Provide the (x, y) coordinate of the cell's center where the given text is located.  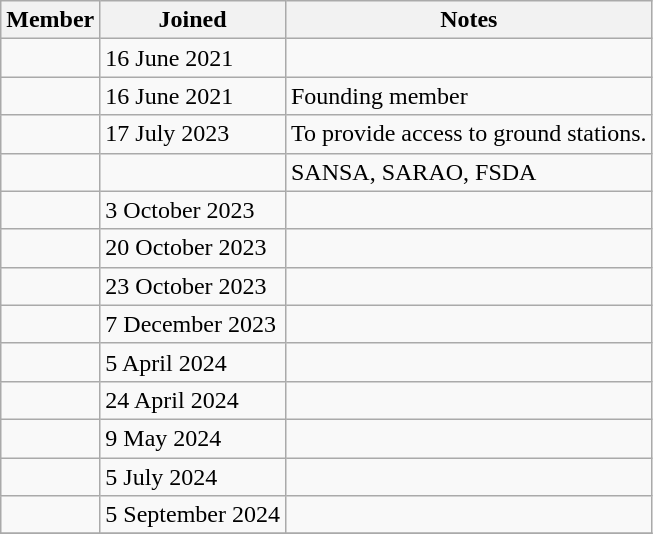
Member (50, 20)
Notes (468, 20)
17 July 2023 (193, 134)
3 October 2023 (193, 210)
5 July 2024 (193, 477)
SANSA, SARAO, FSDA (468, 172)
9 May 2024 (193, 438)
Joined (193, 20)
To provide access to ground stations. (468, 134)
23 October 2023 (193, 286)
7 December 2023 (193, 324)
5 April 2024 (193, 362)
Founding member (468, 96)
5 September 2024 (193, 515)
20 October 2023 (193, 248)
24 April 2024 (193, 400)
